Pinpoint the cell where the given text exists, returning its [x, y] midpoint coordinate. 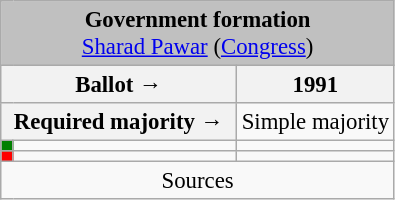
Ballot → [119, 85]
Sources [198, 181]
Government formationSharad Pawar (Congress) [198, 34]
Simple majority [315, 122]
1991 [315, 85]
Required majority → [119, 122]
